Capture the cell that displays the provided text and extract its [x, y] central coordinate. 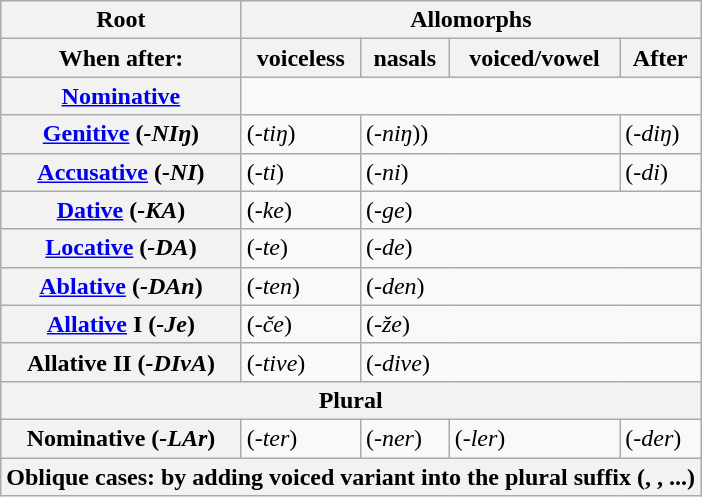
Locative (-DA) [121, 248]
(-di) [660, 172]
voiced/vowel [534, 58]
When after: [121, 58]
Nominative (-LAr) [121, 438]
(-že) [530, 324]
(-ge) [530, 210]
(-der) [660, 438]
(-ler) [534, 438]
Oblique cases: by adding voiced variant into the plural suffix (, , ...) [351, 477]
nasals [404, 58]
(-den) [530, 286]
Dative (-KA) [121, 210]
voiceless [300, 58]
(-tiŋ) [300, 134]
Nominative [121, 96]
(-te) [300, 248]
After [660, 58]
(-ti) [300, 172]
Allative I (-Je) [121, 324]
(-diŋ) [660, 134]
(-de) [530, 248]
(-ter) [300, 438]
(-tive) [300, 362]
Genitive (-NIŋ) [121, 134]
(-dive) [530, 362]
Ablative (-DAn) [121, 286]
(-ke) [300, 210]
Allative II (-DIvA) [121, 362]
Root [121, 20]
(-ni) [490, 172]
(-če) [300, 324]
Allomorphs [470, 20]
(-niŋ)) [490, 134]
(-ner) [404, 438]
Accusative (-NI) [121, 172]
Plural [351, 400]
(-ten) [300, 286]
